Return the [x, y] coordinate for the center point of the cell that contains the specified text.  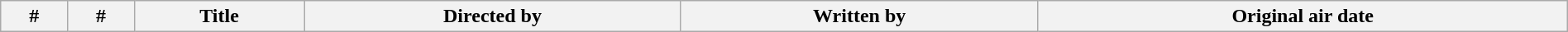
Title [218, 16]
Original air date [1303, 16]
Written by [859, 16]
Directed by [493, 16]
